Detect which cell encompasses the target text, then output its [x, y] center coordinate. 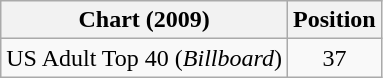
US Adult Top 40 (Billboard) [144, 58]
Position [335, 20]
Chart (2009) [144, 20]
37 [335, 58]
